Detect which cell encompasses the target text, then output its (X, Y) center coordinate. 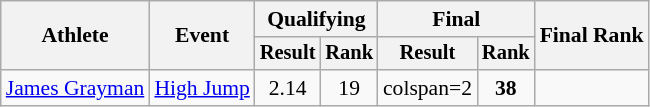
19 (349, 88)
Athlete (76, 36)
38 (506, 88)
High Jump (202, 88)
James Grayman (76, 88)
Final (456, 19)
2.14 (288, 88)
Final Rank (592, 36)
Qualifying (316, 19)
colspan=2 (428, 88)
Event (202, 36)
